Extract the [X, Y] coordinate from the center of the cell holding the provided text.  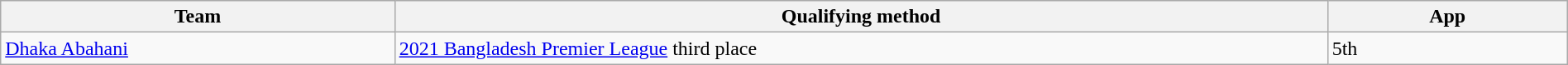
Qualifying method [861, 17]
Team [198, 17]
Dhaka Abahani [198, 48]
App [1447, 17]
2021 Bangladesh Premier League third place [861, 48]
5th [1447, 48]
